Determine the (x, y) coordinate at the center of the cell enclosing the given text.  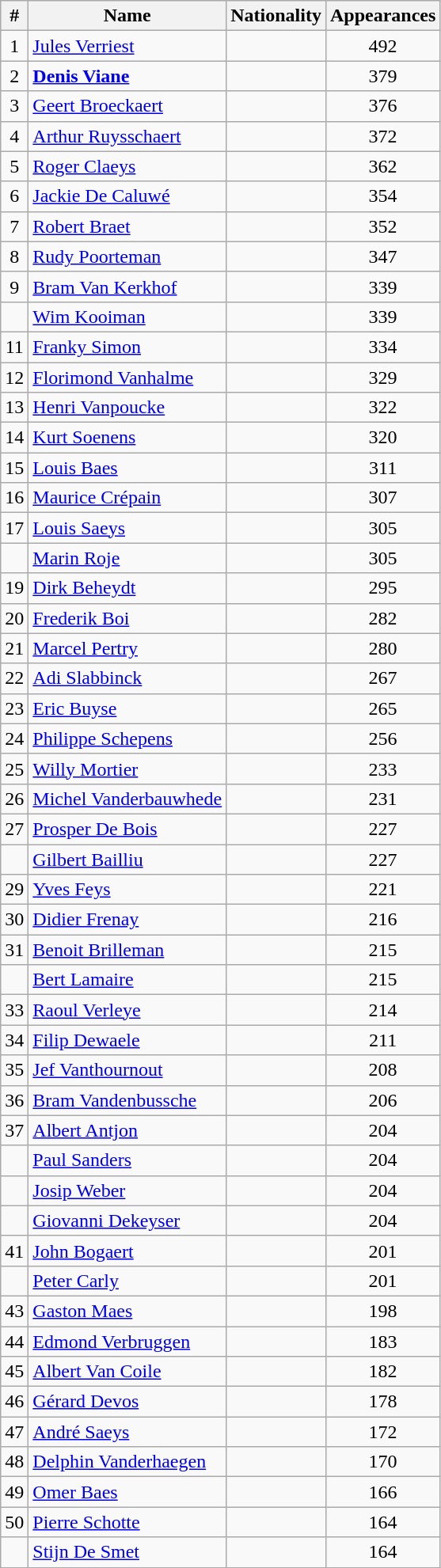
5 (14, 166)
Prosper De Bois (127, 829)
Gérard Devos (127, 1402)
311 (382, 468)
Omer Baes (127, 1492)
6 (14, 196)
320 (382, 438)
Wim Kooiman (127, 317)
4 (14, 136)
198 (382, 1311)
Maurice Crépain (127, 498)
166 (382, 1492)
231 (382, 799)
Josip Weber (127, 1190)
Delphin Vanderhaegen (127, 1462)
Jef Vanthournout (127, 1070)
Name (127, 16)
Franky Simon (127, 347)
André Saeys (127, 1432)
Louis Saeys (127, 528)
29 (14, 890)
Adi Slabbinck (127, 678)
46 (14, 1402)
37 (14, 1130)
Bram Vandenbussche (127, 1100)
172 (382, 1432)
182 (382, 1372)
Arthur Ruysschaert (127, 136)
Gilbert Bailliu (127, 859)
8 (14, 256)
Jackie De Caluwé (127, 196)
13 (14, 408)
John Bogaert (127, 1251)
Louis Baes (127, 468)
Giovanni Dekeyser (127, 1221)
208 (382, 1070)
1 (14, 46)
322 (382, 408)
216 (382, 920)
Philippe Schepens (127, 738)
Pierre Schotte (127, 1522)
43 (14, 1311)
Henri Vanpoucke (127, 408)
47 (14, 1432)
# (14, 16)
267 (382, 678)
25 (14, 769)
265 (382, 708)
Bram Van Kerkhof (127, 287)
295 (382, 588)
329 (382, 378)
221 (382, 890)
Stijn De Smet (127, 1552)
26 (14, 799)
Gaston Maes (127, 1311)
Rudy Poorteman (127, 256)
Nationality (276, 16)
Albert Van Coile (127, 1372)
214 (382, 1010)
Marcel Pertry (127, 648)
352 (382, 226)
Roger Claeys (127, 166)
376 (382, 106)
44 (14, 1342)
Raoul Verleye (127, 1010)
492 (382, 46)
14 (14, 438)
Benoit Brilleman (127, 950)
Michel Vanderbauwhede (127, 799)
12 (14, 378)
256 (382, 738)
Robert Braet (127, 226)
362 (382, 166)
21 (14, 648)
Geert Broeckaert (127, 106)
Eric Buyse (127, 708)
334 (382, 347)
17 (14, 528)
Filip Dewaele (127, 1040)
Jules Verriest (127, 46)
3 (14, 106)
Denis Viane (127, 76)
282 (382, 618)
27 (14, 829)
Willy Mortier (127, 769)
Florimond Vanhalme (127, 378)
354 (382, 196)
9 (14, 287)
Peter Carly (127, 1281)
170 (382, 1462)
347 (382, 256)
16 (14, 498)
Kurt Soenens (127, 438)
Bert Lamaire (127, 980)
Dirk Beheydt (127, 588)
22 (14, 678)
Paul Sanders (127, 1160)
379 (382, 76)
50 (14, 1522)
372 (382, 136)
35 (14, 1070)
Frederik Boi (127, 618)
34 (14, 1040)
7 (14, 226)
Edmond Verbruggen (127, 1342)
183 (382, 1342)
Didier Frenay (127, 920)
20 (14, 618)
33 (14, 1010)
178 (382, 1402)
Albert Antjon (127, 1130)
31 (14, 950)
Marin Roje (127, 558)
206 (382, 1100)
41 (14, 1251)
24 (14, 738)
23 (14, 708)
307 (382, 498)
233 (382, 769)
Appearances (382, 16)
19 (14, 588)
30 (14, 920)
15 (14, 468)
45 (14, 1372)
211 (382, 1040)
280 (382, 648)
11 (14, 347)
2 (14, 76)
48 (14, 1462)
Yves Feys (127, 890)
49 (14, 1492)
36 (14, 1100)
